Identify which cell holds the provided text, then report its (x, y) central coordinate. 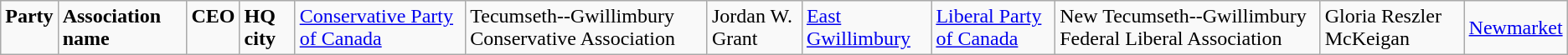
Jordan W. Grant (754, 28)
New Tecumseth--Gwillimbury Federal Liberal Association (1188, 28)
East Gwillimbury (866, 28)
Party (29, 28)
Conservative Party of Canada (380, 28)
Newmarket (1516, 28)
HQ city (267, 28)
Tecumseth--Gwillimbury Conservative Association (586, 28)
Association name (122, 28)
Gloria Reszler McKeigan (1392, 28)
CEO (213, 28)
Liberal Party of Canada (993, 28)
